For the text-containing cell, return its midpoint in [x, y] coordinate format. 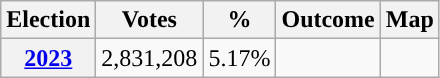
Votes [150, 20]
% [240, 20]
Map [410, 20]
Election [48, 20]
2,831,208 [150, 58]
5.17% [240, 58]
Outcome [328, 20]
2023 [48, 58]
